Return the (X, Y) coordinate for the center point of the cell that contains the specified text.  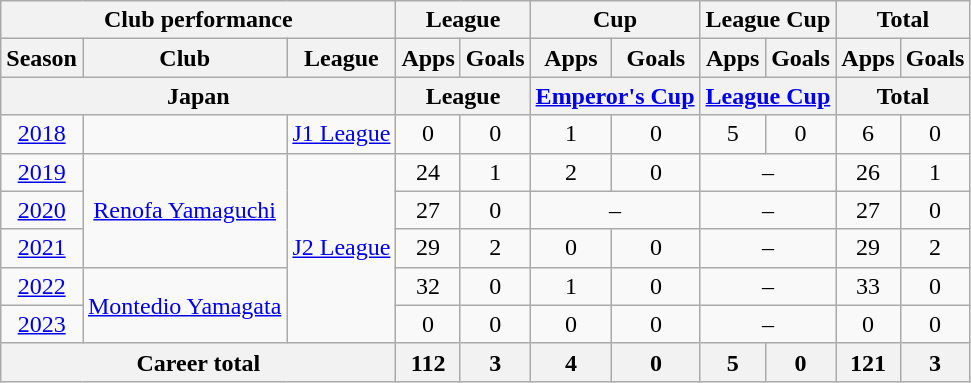
Renofa Yamaguchi (184, 210)
2018 (42, 134)
J1 League (342, 134)
2022 (42, 286)
6 (868, 134)
Cup (615, 20)
2021 (42, 248)
Club performance (198, 20)
24 (428, 172)
Montedio Yamagata (184, 305)
Emperor's Cup (615, 96)
Japan (198, 96)
J2 League (342, 248)
2020 (42, 210)
Club (184, 58)
2019 (42, 172)
112 (428, 362)
32 (428, 286)
4 (571, 362)
Season (42, 58)
26 (868, 172)
33 (868, 286)
Career total (198, 362)
121 (868, 362)
2023 (42, 324)
